Search for the cell housing the specified text and yield its [x, y] center coordinate. 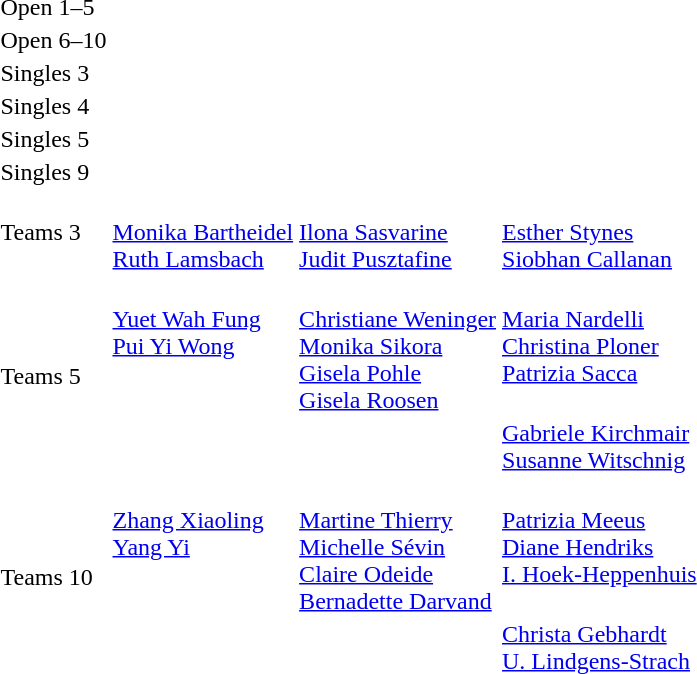
Christiane Weninger Monika Sikora Gisela Pohle Gisela Roosen [398, 376]
Yuet Wah Fung Pui Yi Wong [203, 376]
Ilona Sasvarine Judit Pusztafine [398, 232]
Monika Bartheidel Ruth Lamsbach [203, 232]
